Determine the [x, y] coordinate at the center of the cell enclosing the given text.  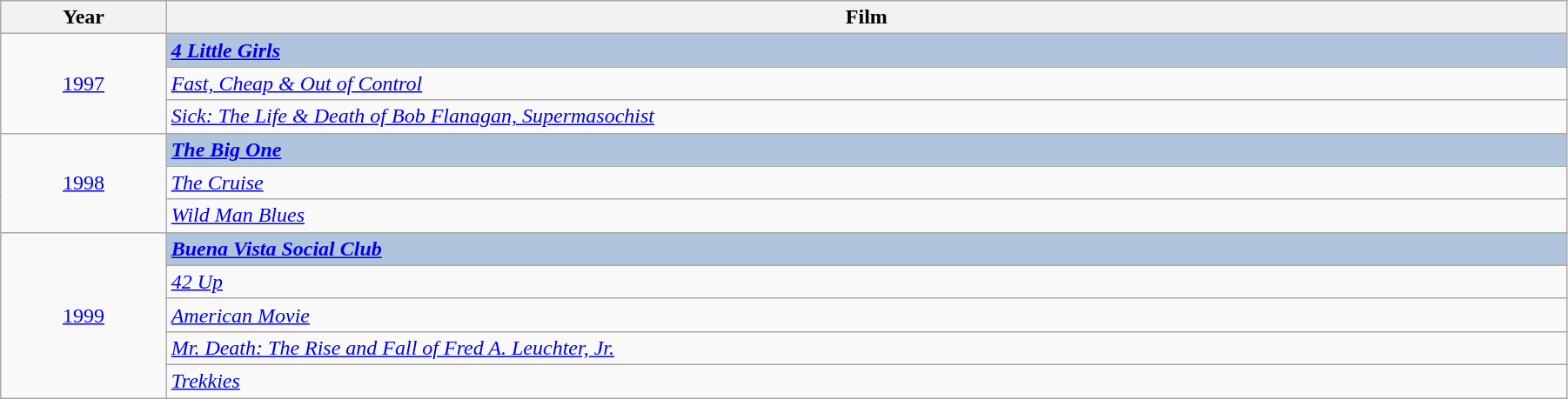
Wild Man Blues [867, 216]
The Cruise [867, 183]
1997 [84, 83]
The Big One [867, 150]
42 Up [867, 282]
Fast, Cheap & Out of Control [867, 83]
Film [867, 17]
Buena Vista Social Club [867, 249]
Trekkies [867, 381]
Year [84, 17]
Mr. Death: The Rise and Fall of Fred A. Leuchter, Jr. [867, 348]
American Movie [867, 315]
4 Little Girls [867, 50]
Sick: The Life & Death of Bob Flanagan, Supermasochist [867, 116]
1998 [84, 183]
1999 [84, 315]
